Output the [x, y] coordinate of the center of the cell containing the given text.  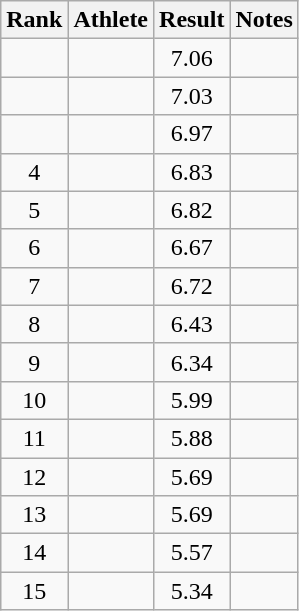
6 [34, 248]
6.97 [192, 134]
5.57 [192, 553]
Result [192, 20]
7.03 [192, 96]
4 [34, 172]
11 [34, 438]
6.67 [192, 248]
5.34 [192, 591]
6.82 [192, 210]
6.43 [192, 324]
14 [34, 553]
5.99 [192, 400]
7 [34, 286]
13 [34, 515]
9 [34, 362]
6.83 [192, 172]
6.34 [192, 362]
8 [34, 324]
5.88 [192, 438]
Notes [264, 20]
Rank [34, 20]
15 [34, 591]
7.06 [192, 58]
10 [34, 400]
12 [34, 477]
Athlete [111, 20]
5 [34, 210]
6.72 [192, 286]
